Provide the [x, y] coordinate of the cell's center where the given text is located.  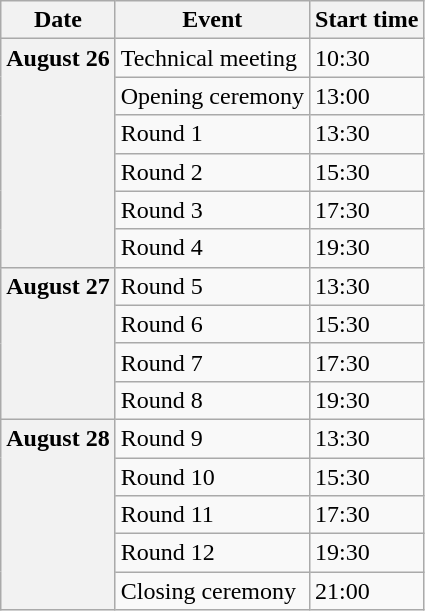
Round 5 [212, 286]
Technical meeting [212, 58]
Round 10 [212, 477]
August 26 [58, 153]
Round 2 [212, 172]
Round 1 [212, 134]
Event [212, 20]
August 27 [58, 343]
Round 6 [212, 324]
Date [58, 20]
Round 12 [212, 553]
Round 11 [212, 515]
Start time [367, 20]
Round 4 [212, 248]
Opening ceremony [212, 96]
Round 8 [212, 400]
Closing ceremony [212, 591]
13:00 [367, 96]
Round 7 [212, 362]
Round 3 [212, 210]
August 28 [58, 514]
Round 9 [212, 438]
21:00 [367, 591]
10:30 [367, 58]
